From the cell containing the given text, extract its center point as (x, y) coordinate. 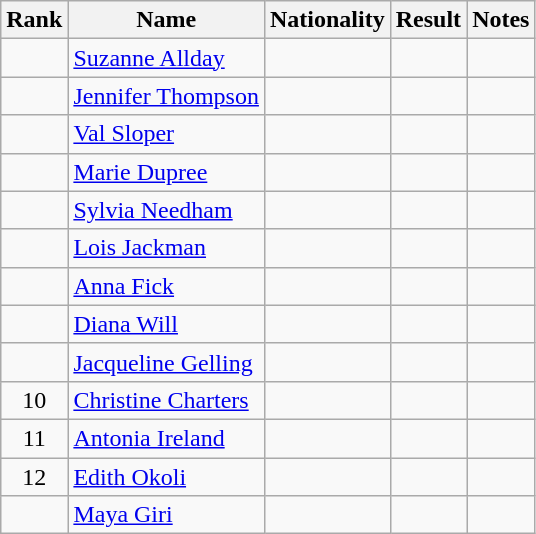
12 (34, 477)
Marie Dupree (166, 172)
11 (34, 438)
Jennifer Thompson (166, 96)
Edith Okoli (166, 477)
Antonia Ireland (166, 438)
Notes (501, 20)
Name (166, 20)
Sylvia Needham (166, 210)
Maya Giri (166, 515)
Jacqueline Gelling (166, 362)
Lois Jackman (166, 248)
10 (34, 400)
Diana Will (166, 324)
Rank (34, 20)
Suzanne Allday (166, 58)
Nationality (327, 20)
Christine Charters (166, 400)
Val Sloper (166, 134)
Result (428, 20)
Anna Fick (166, 286)
